Detect which cell encompasses the target text, then output its (x, y) center coordinate. 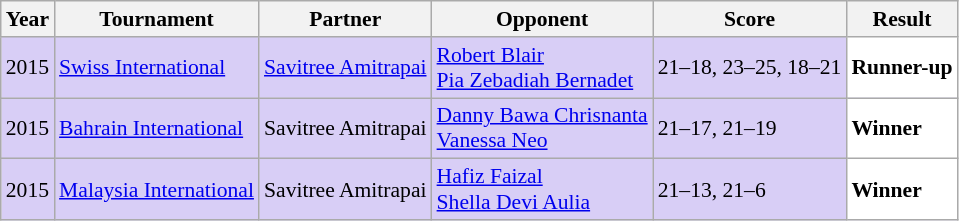
21–18, 23–25, 18–21 (750, 68)
Hafiz Faizal Shella Devi Aulia (542, 190)
21–13, 21–6 (750, 190)
Opponent (542, 19)
Robert Blair Pia Zebadiah Bernadet (542, 68)
Danny Bawa Chrisnanta Vanessa Neo (542, 128)
21–17, 21–19 (750, 128)
Year (28, 19)
Tournament (156, 19)
Result (902, 19)
Score (750, 19)
Runner-up (902, 68)
Malaysia International (156, 190)
Partner (346, 19)
Bahrain International (156, 128)
Swiss International (156, 68)
